Search for the cell housing the specified text and yield its [x, y] center coordinate. 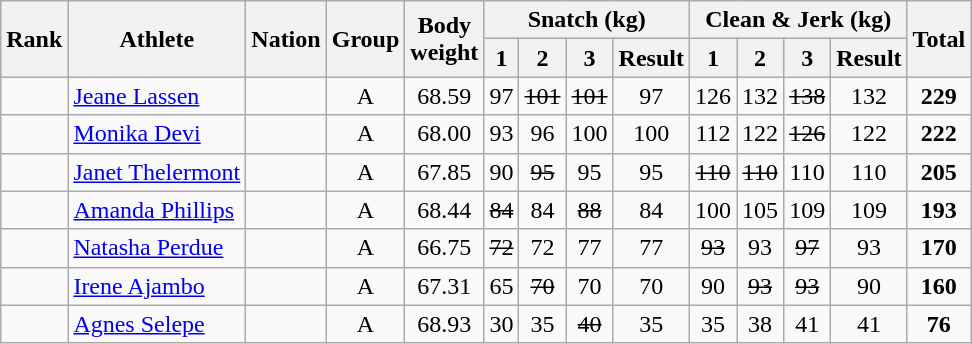
Snatch (kg) [587, 20]
Total [939, 39]
38 [760, 324]
Janet Thelermont [157, 172]
229 [939, 96]
205 [939, 172]
40 [590, 324]
112 [712, 134]
68.00 [444, 134]
Nation [286, 39]
67.85 [444, 172]
96 [542, 134]
68.59 [444, 96]
68.44 [444, 210]
65 [502, 286]
67.31 [444, 286]
68.93 [444, 324]
Bodyweight [444, 39]
Athlete [157, 39]
Natasha Perdue [157, 248]
66.75 [444, 248]
170 [939, 248]
222 [939, 134]
Monika Devi [157, 134]
Irene Ajambo [157, 286]
Amanda Phillips [157, 210]
Rank [34, 39]
88 [590, 210]
105 [760, 210]
76 [939, 324]
Clean & Jerk (kg) [798, 20]
30 [502, 324]
Agnes Selepe [157, 324]
Jeane Lassen [157, 96]
160 [939, 286]
Group [366, 39]
138 [808, 96]
193 [939, 210]
